From the cell containing the given text, extract its center point as (x, y) coordinate. 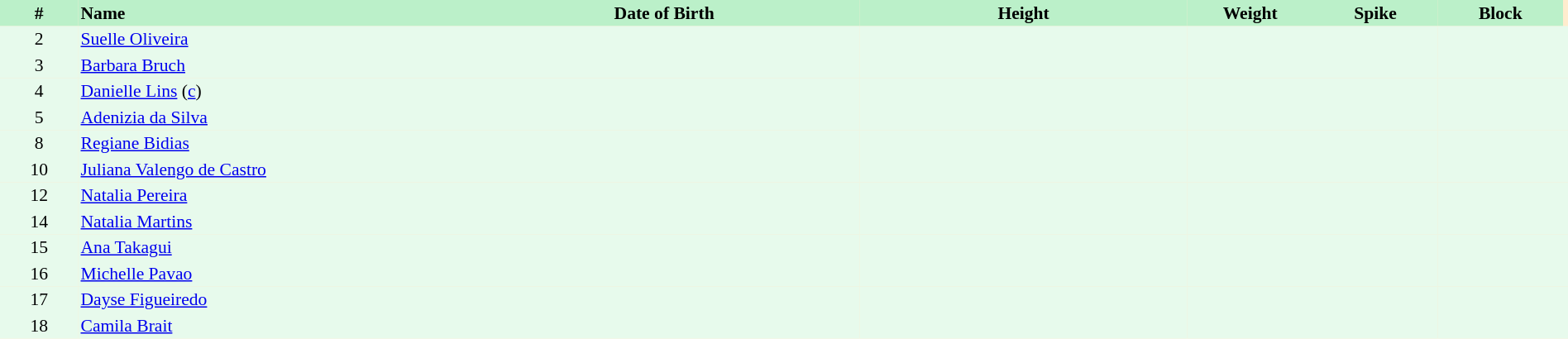
Name (273, 13)
Height (1024, 13)
17 (39, 299)
16 (39, 274)
Danielle Lins (c) (273, 91)
Block (1500, 13)
Juliana Valengo de Castro (273, 169)
4 (39, 91)
Regiane Bidias (273, 144)
# (39, 13)
Adenizia da Silva (273, 117)
Suelle Oliveira (273, 40)
Michelle Pavao (273, 274)
2 (39, 40)
Weight (1250, 13)
Date of Birth (664, 13)
Camila Brait (273, 326)
15 (39, 248)
18 (39, 326)
Natalia Pereira (273, 195)
10 (39, 169)
8 (39, 144)
Natalia Martins (273, 222)
Barbara Bruch (273, 65)
5 (39, 117)
14 (39, 222)
Ana Takagui (273, 248)
Dayse Figueiredo (273, 299)
3 (39, 65)
Spike (1374, 13)
12 (39, 195)
